Determine the [x, y] coordinate at the center of the cell enclosing the given text.  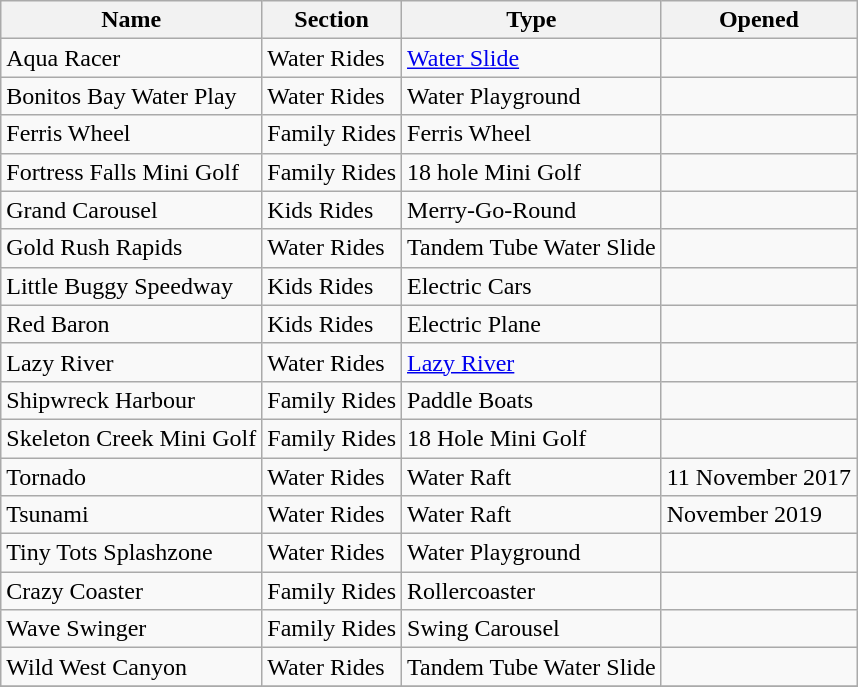
18 Hole Mini Golf [532, 438]
Tornado [132, 477]
Rollercoaster [532, 591]
Paddle Boats [532, 400]
Merry-Go-Round [532, 210]
Red Baron [132, 324]
Tiny Tots Splashzone [132, 553]
Fortress Falls Mini Golf [132, 172]
Gold Rush Rapids [132, 248]
Tsunami [132, 515]
Little Buggy Speedway [132, 286]
Aqua Racer [132, 58]
Name [132, 20]
Shipwreck Harbour [132, 400]
Skeleton Creek Mini Golf [132, 438]
November 2019 [758, 515]
Swing Carousel [532, 629]
Bonitos Bay Water Play [132, 96]
11 November 2017 [758, 477]
Water Slide [532, 58]
Crazy Coaster [132, 591]
Electric Cars [532, 286]
Electric Plane [532, 324]
Wild West Canyon [132, 667]
Type [532, 20]
Wave Swinger [132, 629]
Grand Carousel [132, 210]
18 hole Mini Golf [532, 172]
Opened [758, 20]
Section [332, 20]
